Identify which cell holds the provided text, then report its [X, Y] central coordinate. 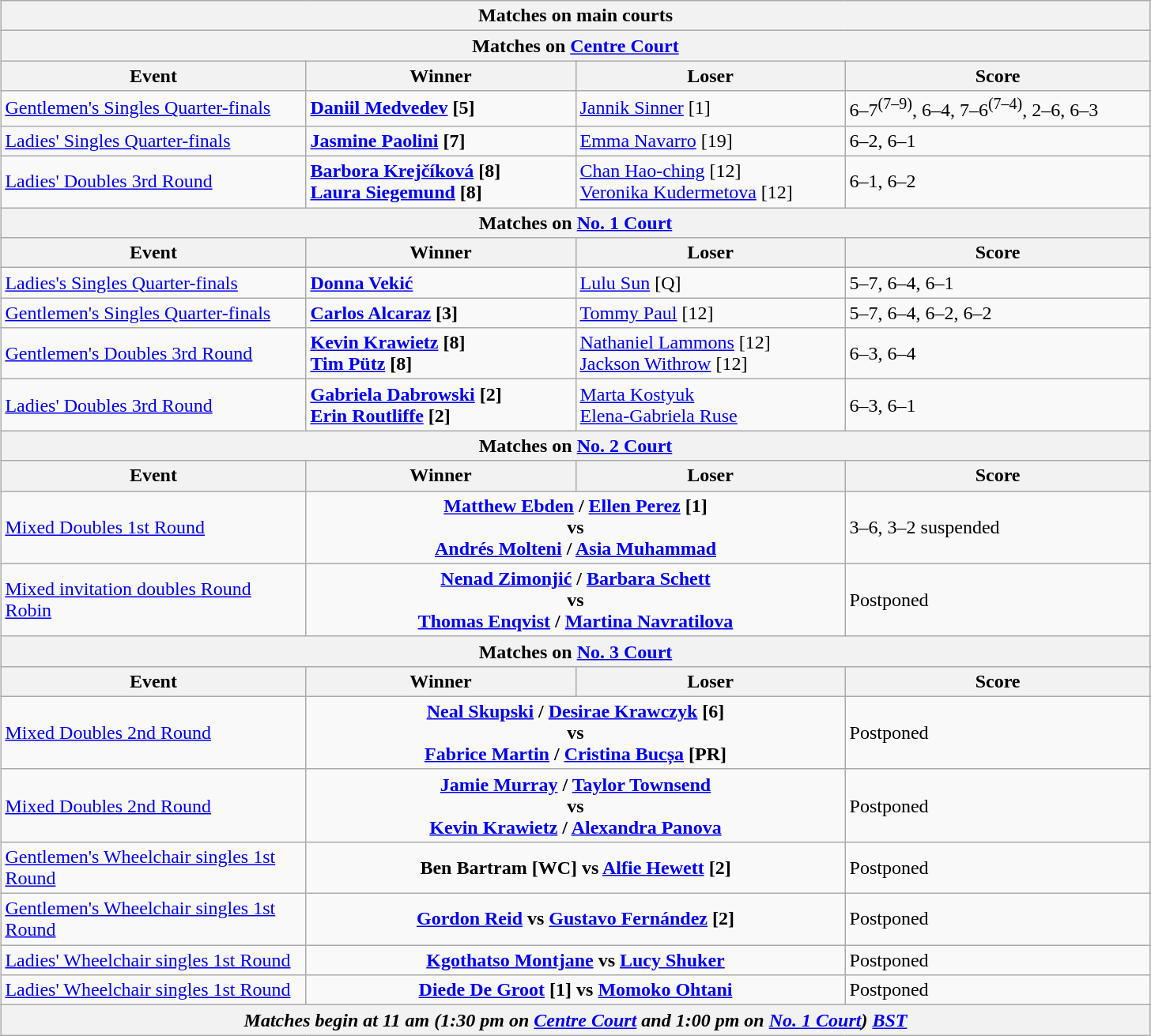
6–3, 6–1 [998, 405]
Kgothatso Montjane vs Lucy Shuker [575, 960]
5–7, 6–4, 6–2, 6–2 [998, 313]
Matches on No. 2 Court [575, 446]
Chan Hao-ching [12] Veronika Kudermetova [12] [710, 182]
Jasmine Paolini [7] [441, 141]
Matches on Centre Court [575, 46]
Mixed Doubles 1st Round [153, 527]
5–7, 6–4, 6–1 [998, 283]
Marta Kostyuk Elena-Gabriela Ruse [710, 405]
3–6, 3–2 suspended [998, 527]
Daniil Medvedev [5] [441, 109]
Kevin Krawietz [8] Tim Pütz [8] [441, 354]
6–3, 6–4 [998, 354]
Lulu Sun [Q] [710, 283]
Ladies' Singles Quarter-finals [153, 141]
Nathaniel Lammons [12] Jackson Withrow [12] [710, 354]
Matches on No. 3 Court [575, 651]
Tommy Paul [12] [710, 313]
Matthew Ebden / Ellen Perez [1] vs Andrés Molteni / Asia Muhammad [575, 527]
Jamie Murray / Taylor Townsend vs Kevin Krawietz / Alexandra Panova [575, 805]
Matches begin at 11 am (1:30 pm on Centre Court and 1:00 pm on No. 1 Court) BST [575, 1020]
Matches on No. 1 Court [575, 223]
Barbora Krejčíková [8] Laura Siegemund [8] [441, 182]
Gentlemen's Doubles 3rd Round [153, 354]
Gabriela Dabrowski [2] Erin Routliffe [2] [441, 405]
6–7(7–9), 6–4, 7–6(7–4), 2–6, 6–3 [998, 109]
Ben Bartram [WC] vs Alfie Hewett [2] [575, 868]
Emma Navarro [19] [710, 141]
Gordon Reid vs Gustavo Fernández [2] [575, 920]
Neal Skupski / Desirae Krawczyk [6] vs Fabrice Martin / Cristina Bucșa [PR] [575, 733]
Diede De Groot [1] vs Momoko Ohtani [575, 990]
Matches on main courts [575, 16]
Mixed invitation doubles Round Robin [153, 600]
6–2, 6–1 [998, 141]
Donna Vekić [441, 283]
Jannik Sinner [1] [710, 109]
Ladies's Singles Quarter-finals [153, 283]
Nenad Zimonjić / Barbara Schett vs Thomas Enqvist / Martina Navratilova [575, 600]
Carlos Alcaraz [3] [441, 313]
6–1, 6–2 [998, 182]
